Output the [x, y] coordinate of the center of the cell containing the given text.  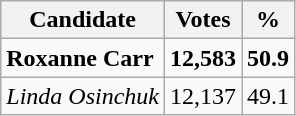
12,137 [202, 96]
12,583 [202, 58]
Linda Osinchuk [83, 96]
Votes [202, 20]
Candidate [83, 20]
49.1 [268, 96]
50.9 [268, 58]
Roxanne Carr [83, 58]
% [268, 20]
